Locate the cell with the specified text and output its (x, y) center coordinate. 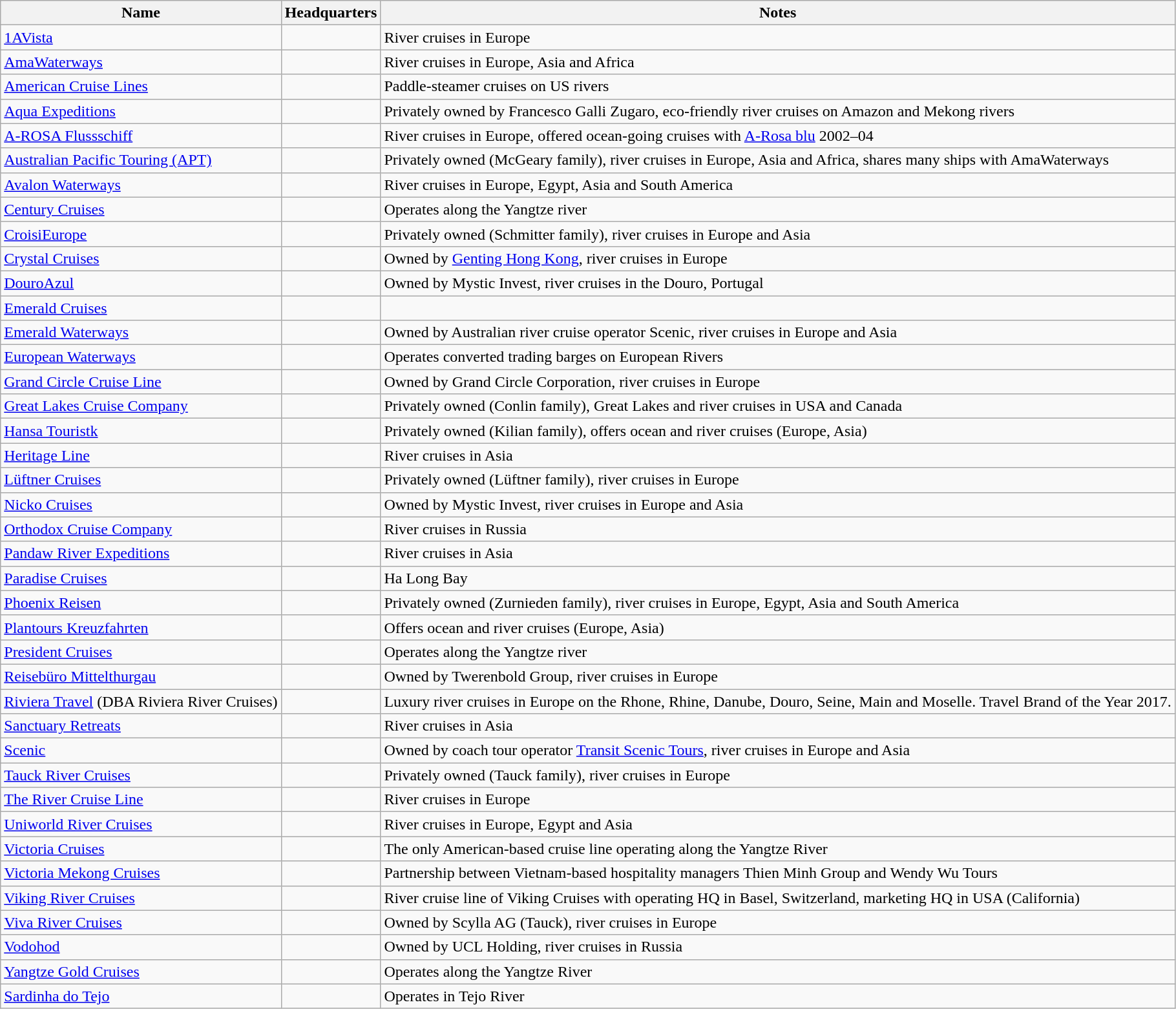
Owned by Twerenbold Group, river cruises in Europe (778, 676)
Operates in Tejo River (778, 996)
Headquarters (331, 13)
Reisebüro Mittelthurgau (141, 676)
DouroAzul (141, 283)
Owned by Mystic Invest, river cruises in the Douro, Portugal (778, 283)
Nicko Cruises (141, 505)
Avalon Waterways (141, 185)
Lüftner Cruises (141, 480)
Paddle-steamer cruises on US rivers (778, 87)
Sanctuary Retreats (141, 726)
Privately owned by Francesco Galli Zugaro, eco-friendly river cruises on Amazon and Mekong rivers (778, 111)
Plantours Kreuzfahrten (141, 627)
Phoenix Reisen (141, 603)
River cruises in Europe, offered ocean-going cruises with A-Rosa blu 2002–04 (778, 136)
Aqua Expeditions (141, 111)
Great Lakes Cruise Company (141, 406)
Vodohod (141, 947)
Ha Long Bay (778, 578)
Scenic (141, 751)
Riviera Travel (DBA Riviera River Cruises) (141, 701)
Owned by coach tour operator Transit Scenic Tours, river cruises in Europe and Asia (778, 751)
Partnership between Vietnam-based hospitality managers Thien Minh Group and Wendy Wu Tours (778, 873)
Grand Circle Cruise Line (141, 382)
Name (141, 13)
River cruises in Russia (778, 529)
Operates converted trading barges on European Rivers (778, 357)
Yangtze Gold Cruises (141, 972)
Orthodox Cruise Company (141, 529)
Owned by UCL Holding, river cruises in Russia (778, 947)
River cruises in Europe, Egypt, Asia and South America (778, 185)
Privately owned (Tauck family), river cruises in Europe (778, 775)
Uniworld River Cruises (141, 824)
River cruises in Europe, Egypt and Asia (778, 824)
Privately owned (Zurnieden family), river cruises in Europe, Egypt, Asia and South America (778, 603)
American Cruise Lines (141, 87)
Owned by Australian river cruise operator Scenic, river cruises in Europe and Asia (778, 333)
Pandaw River Expeditions (141, 554)
Paradise Cruises (141, 578)
Emerald Cruises (141, 308)
Luxury river cruises in Europe on the Rhone, Rhine, Danube, Douro, Seine, Main and Moselle. Travel Brand of the Year 2017. (778, 701)
AmaWaterways (141, 62)
Sardinha do Tejo (141, 996)
European Waterways (141, 357)
Australian Pacific Touring (APT) (141, 160)
Owned by Mystic Invest, river cruises in Europe and Asia (778, 505)
Victoria Cruises (141, 849)
Hansa Touristk (141, 431)
Owned by Genting Hong Kong, river cruises in Europe (778, 258)
CroisiEurope (141, 234)
Privately owned (Lüftner family), river cruises in Europe (778, 480)
Century Cruises (141, 209)
A-ROSA Flussschiff (141, 136)
River cruise line of Viking Cruises with operating HQ in Basel, Switzerland, marketing HQ in USA (California) (778, 898)
Heritage Line (141, 455)
Crystal Cruises (141, 258)
River cruises in Europe, Asia and Africa (778, 62)
Privately owned (Kilian family), offers ocean and river cruises (Europe, Asia) (778, 431)
Victoria Mekong Cruises (141, 873)
The River Cruise Line (141, 800)
Privately owned (McGeary family), river cruises in Europe, Asia and Africa, shares many ships with AmaWaterways (778, 160)
Viva River Cruises (141, 922)
Operates along the Yangtze River (778, 972)
President Cruises (141, 652)
1AVista (141, 37)
Notes (778, 13)
Owned by Scylla AG (Tauck), river cruises in Europe (778, 922)
Privately owned (Schmitter family), river cruises in Europe and Asia (778, 234)
Tauck River Cruises (141, 775)
Viking River Cruises (141, 898)
Offers ocean and river cruises (Europe, Asia) (778, 627)
Emerald Waterways (141, 333)
Privately owned (Conlin family), Great Lakes and river cruises in USA and Canada (778, 406)
The only American-based cruise line operating along the Yangtze River (778, 849)
Owned by Grand Circle Corporation, river cruises in Europe (778, 382)
